Return (X, Y) of the center of cell containing provided text 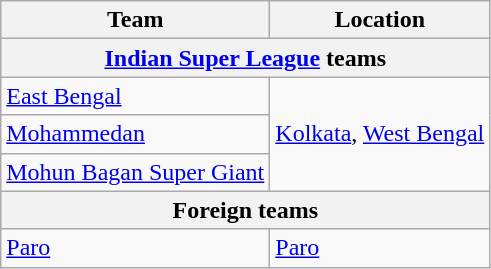
Indian Super League teams (246, 58)
Mohammedan (136, 134)
Mohun Bagan Super Giant (136, 172)
Location (380, 20)
Foreign teams (246, 210)
Team (136, 20)
Kolkata, West Bengal (380, 134)
East Bengal (136, 96)
